Return (X, Y) of the center of cell containing provided text 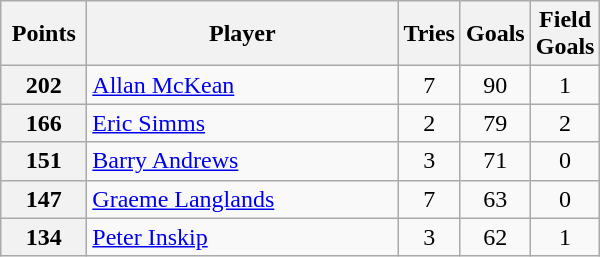
202 (44, 85)
Tries (430, 34)
Points (44, 34)
63 (495, 199)
134 (44, 237)
166 (44, 123)
Allan McKean (242, 85)
Graeme Langlands (242, 199)
Peter Inskip (242, 237)
Field Goals (565, 34)
Goals (495, 34)
Eric Simms (242, 123)
71 (495, 161)
Player (242, 34)
62 (495, 237)
Barry Andrews (242, 161)
79 (495, 123)
151 (44, 161)
90 (495, 85)
147 (44, 199)
